Return [X, Y] of the center of cell containing provided text 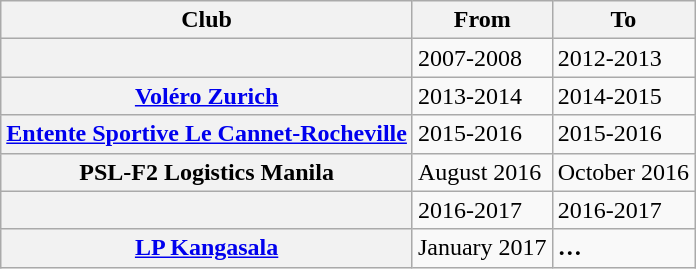
Entente Sportive Le Cannet-Rocheville [207, 134]
Voléro Zurich [207, 96]
October 2016 [623, 172]
August 2016 [482, 172]
2012-2013 [623, 58]
PSL-F2 Logistics Manila [207, 172]
2014-2015 [623, 96]
2007-2008 [482, 58]
Club [207, 20]
To [623, 20]
LP Kangasala [207, 248]
January 2017 [482, 248]
From [482, 20]
2013-2014 [482, 96]
… [623, 248]
